Pinpoint the cell where the given text exists, returning its (x, y) midpoint coordinate. 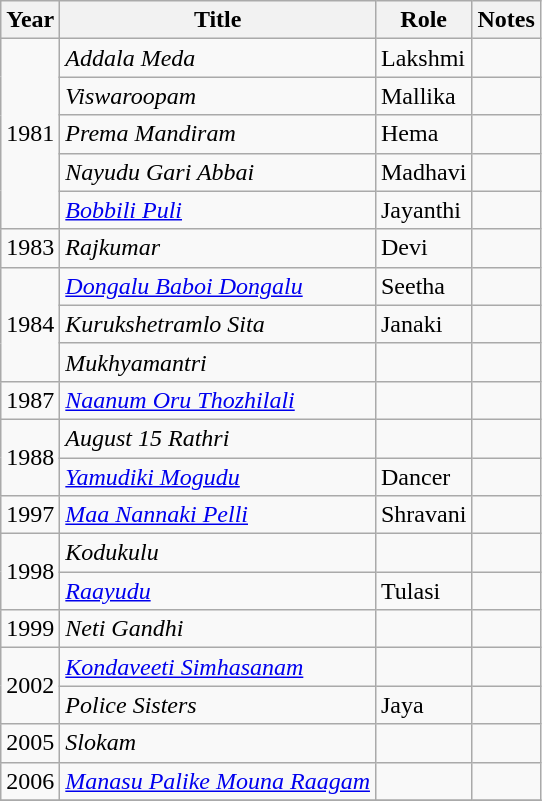
Dongalu Baboi Dongalu (218, 286)
1999 (30, 629)
Notes (506, 20)
Tulasi (423, 591)
Viswaroopam (218, 96)
Prema Mandiram (218, 134)
Naanum Oru Thozhilali (218, 400)
Kodukulu (218, 553)
Rajkumar (218, 248)
Manasu Palike Mouna Raagam (218, 781)
1984 (30, 324)
Jaya (423, 705)
Janaki (423, 324)
2005 (30, 743)
Mallika (423, 96)
1983 (30, 248)
Kurukshetramlo Sita (218, 324)
1987 (30, 400)
August 15 Rathri (218, 438)
Maa Nannaki Pelli (218, 515)
Hema (423, 134)
Raayudu (218, 591)
1998 (30, 572)
Yamudiki Mogudu (218, 477)
Addala Meda (218, 58)
Seetha (423, 286)
Title (218, 20)
1981 (30, 134)
Slokam (218, 743)
Police Sisters (218, 705)
Dancer (423, 477)
1988 (30, 457)
Madhavi (423, 172)
Nayudu Gari Abbai (218, 172)
1997 (30, 515)
2006 (30, 781)
Year (30, 20)
Shravani (423, 515)
Kondaveeti Simhasanam (218, 667)
2002 (30, 686)
Lakshmi (423, 58)
Neti Gandhi (218, 629)
Bobbili Puli (218, 210)
Devi (423, 248)
Jayanthi (423, 210)
Role (423, 20)
Mukhyamantri (218, 362)
